Pinpoint the cell where the given text exists, returning its [X, Y] midpoint coordinate. 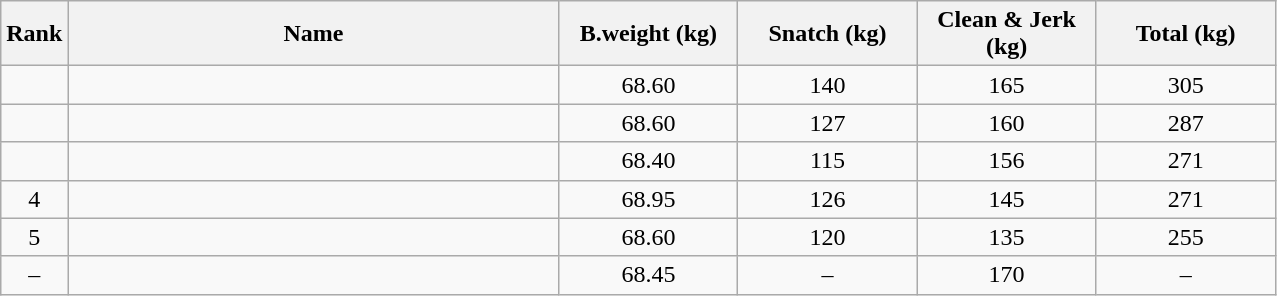
68.40 [648, 161]
5 [34, 237]
127 [828, 123]
156 [1006, 161]
Clean & Jerk (kg) [1006, 34]
Rank [34, 34]
68.95 [648, 199]
160 [1006, 123]
120 [828, 237]
255 [1186, 237]
287 [1186, 123]
305 [1186, 85]
165 [1006, 85]
140 [828, 85]
135 [1006, 237]
Name [314, 34]
126 [828, 199]
170 [1006, 275]
B.weight (kg) [648, 34]
Total (kg) [1186, 34]
4 [34, 199]
115 [828, 161]
145 [1006, 199]
68.45 [648, 275]
Snatch (kg) [828, 34]
